Scan for the cell matching the given text and deliver its [x, y] coordinate at center. 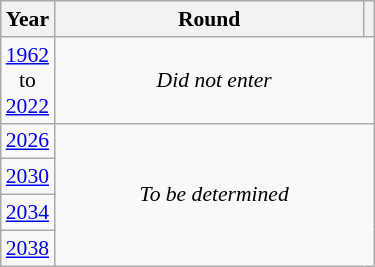
2034 [28, 213]
To be determined [214, 194]
2026 [28, 141]
Did not enter [214, 80]
2030 [28, 177]
Year [28, 19]
1962to2022 [28, 80]
2038 [28, 248]
Round [209, 19]
